Return (x, y) of the center of cell containing provided text 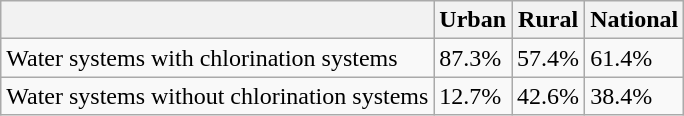
Rural (548, 20)
Water systems with chlorination systems (218, 58)
12.7% (473, 96)
57.4% (548, 58)
Water systems without chlorination systems (218, 96)
87.3% (473, 58)
National (634, 20)
38.4% (634, 96)
42.6% (548, 96)
61.4% (634, 58)
Urban (473, 20)
